Locate the cell with the specified text and output its (x, y) center coordinate. 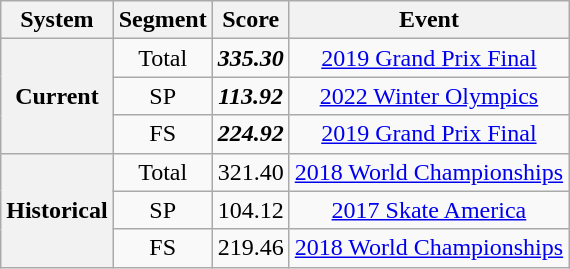
Historical (57, 210)
System (57, 20)
113.92 (250, 96)
335.30 (250, 58)
Event (428, 20)
219.46 (250, 248)
Current (57, 96)
2017 Skate America (428, 210)
2022 Winter Olympics (428, 96)
Score (250, 20)
321.40 (250, 172)
Segment (162, 20)
104.12 (250, 210)
224.92 (250, 134)
